Locate the cell with the specified text and output its [x, y] center coordinate. 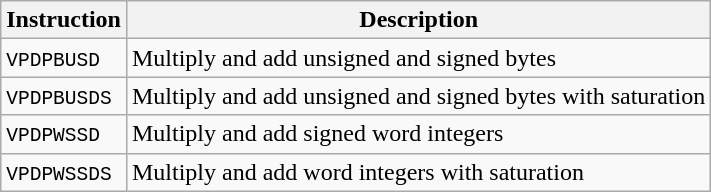
Multiply and add unsigned and signed bytes with saturation [418, 96]
VPDPBUSDS [64, 96]
Multiply and add signed word integers [418, 134]
Multiply and add unsigned and signed bytes [418, 58]
Description [418, 20]
Instruction [64, 20]
Multiply and add word integers with saturation [418, 172]
VPDPWSSD [64, 134]
VPDPWSSDS [64, 172]
VPDPBUSD [64, 58]
